Pinpoint the cell where the given text exists, returning its [x, y] midpoint coordinate. 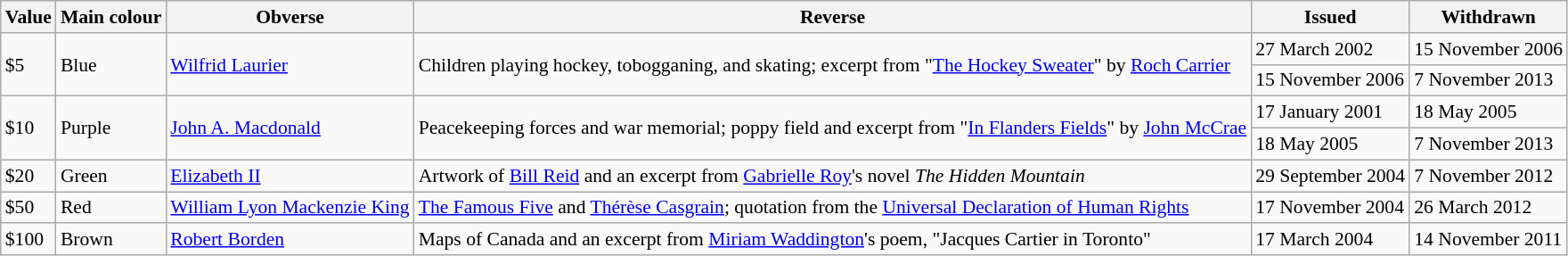
17 November 2004 [1330, 208]
Obverse [290, 17]
John A. Macdonald [290, 128]
Issued [1330, 17]
Green [110, 176]
Purple [110, 128]
$20 [29, 176]
Peacekeeping forces and war memorial; poppy field and excerpt from "In Flanders Fields" by John McCrae [833, 128]
$10 [29, 128]
Wilfrid Laurier [290, 64]
Blue [110, 64]
The Famous Five and Thérèse Casgrain; quotation from the Universal Declaration of Human Rights [833, 208]
17 January 2001 [1330, 112]
Main colour [110, 17]
Value [29, 17]
Artwork of Bill Reid and an excerpt from Gabrielle Roy's novel The Hidden Mountain [833, 176]
29 September 2004 [1330, 176]
14 November 2011 [1488, 240]
27 March 2002 [1330, 49]
$50 [29, 208]
Reverse [833, 17]
Elizabeth II [290, 176]
Maps of Canada and an excerpt from Miriam Waddington's poem, "Jacques Cartier in Toronto" [833, 240]
Red [110, 208]
William Lyon Mackenzie King [290, 208]
Brown [110, 240]
17 March 2004 [1330, 240]
$100 [29, 240]
7 November 2012 [1488, 176]
Children playing hockey, tobogganing, and skating; excerpt from "The Hockey Sweater" by Roch Carrier [833, 64]
Withdrawn [1488, 17]
Robert Borden [290, 240]
$5 [29, 64]
26 March 2012 [1488, 208]
